Return [x, y] of the center of cell containing provided text 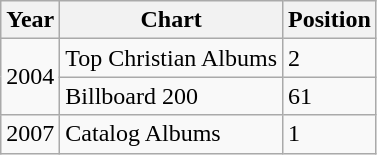
2007 [30, 134]
Year [30, 20]
Chart [172, 20]
Position [330, 20]
Top Christian Albums [172, 58]
Catalog Albums [172, 134]
2004 [30, 77]
61 [330, 96]
2 [330, 58]
Billboard 200 [172, 96]
1 [330, 134]
